Locate the cell with the specified text and output its (X, Y) center coordinate. 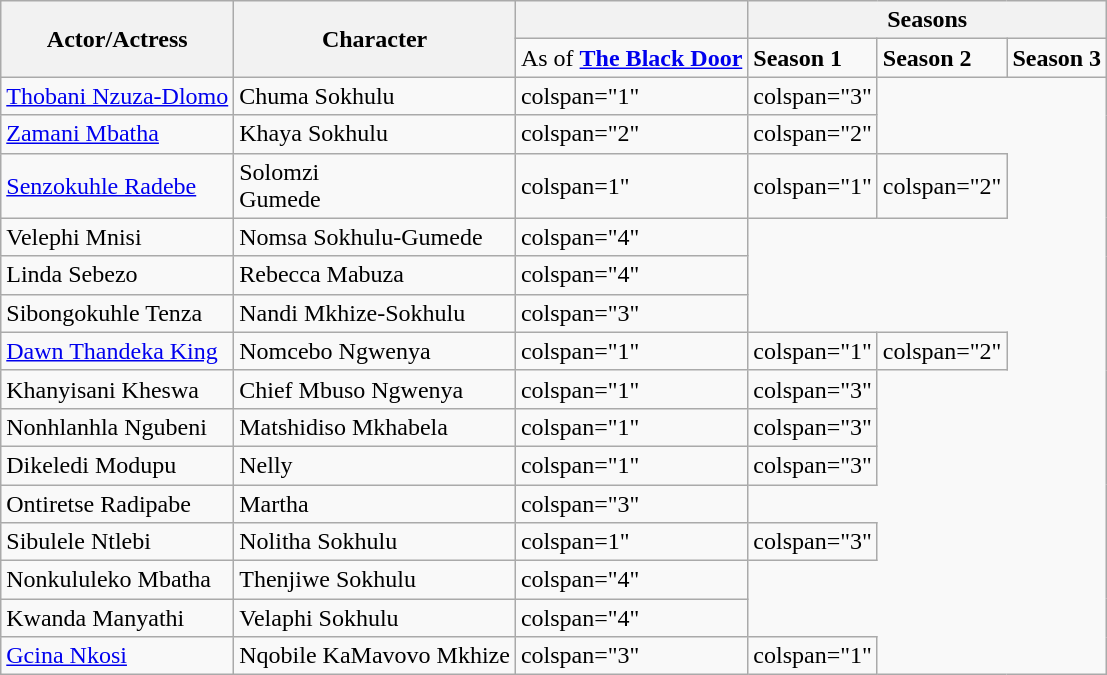
Thobani Nzuza-Dlomo (118, 96)
Sibongokuhle Tenza (118, 313)
Sibulele Ntlebi (118, 542)
Season 2 (942, 58)
Nomcebo Ngwenya (375, 351)
Martha (375, 503)
Dawn Thandeka King (118, 351)
Season 3 (1057, 58)
Zamani Mbatha (118, 134)
Nelly (375, 465)
Senzokuhle Radebe (118, 186)
Velaphi Sokhulu (375, 618)
Chief Mbuso Ngwenya (375, 389)
Matshidiso Mkhabela (375, 427)
Actor/Actress (118, 39)
Khaya Sokhulu (375, 134)
Gcina Nkosi (118, 656)
Thenjiwe Sokhulu (375, 580)
Nomsa Sokhulu-Gumede (375, 237)
Chuma Sokhulu (375, 96)
Nolitha Sokhulu (375, 542)
Nonhlanhla Ngubeni (118, 427)
As of The Black Door (631, 58)
Khanyisani Kheswa (118, 389)
Nandi Mkhize-Sokhulu (375, 313)
Nonkululeko Mbatha (118, 580)
Seasons (928, 20)
Season 1 (813, 58)
Velephi Mnisi (118, 237)
Kwanda Manyathi (118, 618)
SolomziGumede (375, 186)
Rebecca Mabuza (375, 275)
Nqobile KaMavovo Mkhize (375, 656)
Dikeledi Modupu (118, 465)
Character (375, 39)
Ontiretse Radipabe (118, 503)
Linda Sebezo (118, 275)
